Return (x, y) of the center of cell containing provided text 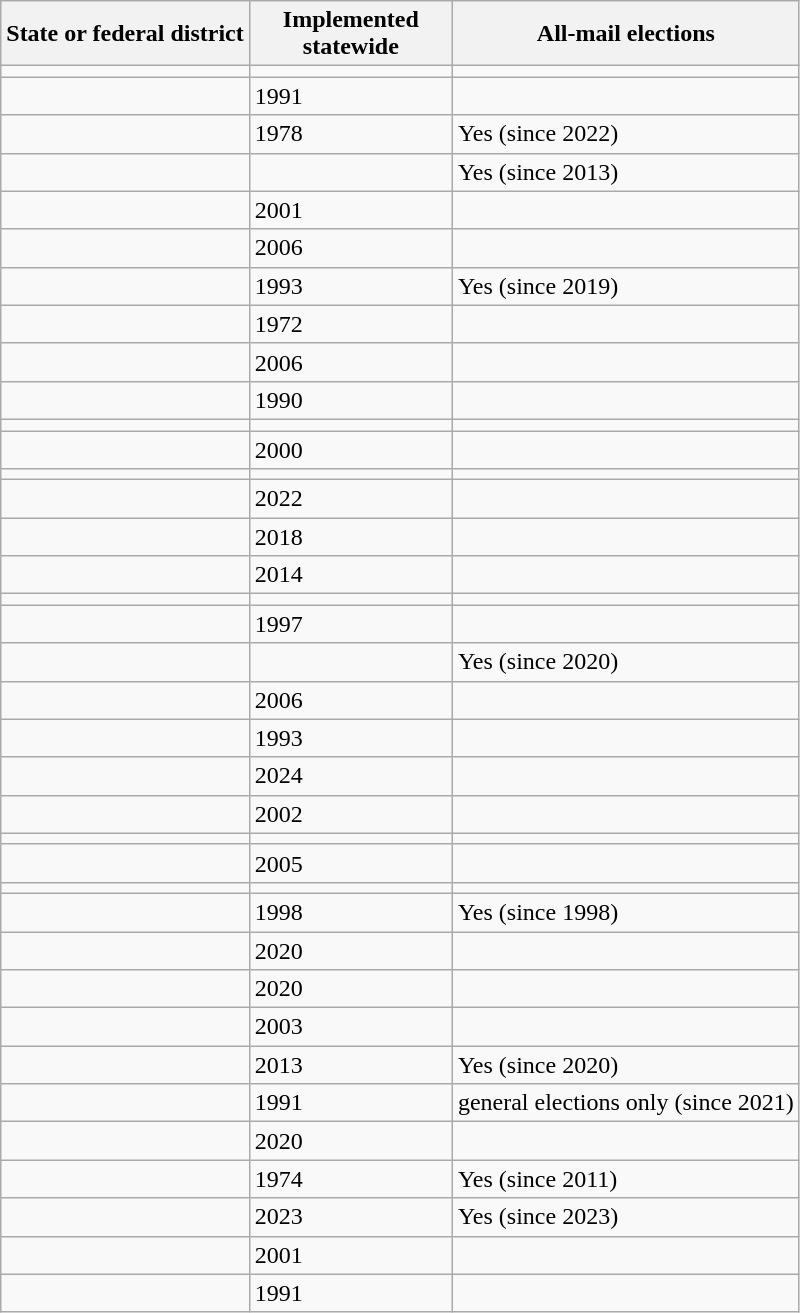
1972 (350, 324)
2005 (350, 863)
2000 (350, 449)
1998 (350, 912)
general elections only (since 2021) (626, 1103)
2002 (350, 814)
State or federal district (126, 34)
1997 (350, 624)
Yes (since 2011) (626, 1179)
Yes (since 2023) (626, 1217)
Yes (since 2013) (626, 172)
Implemented statewide (350, 34)
1990 (350, 400)
2023 (350, 1217)
All-mail elections (626, 34)
1978 (350, 134)
2003 (350, 1027)
Yes (since 1998) (626, 912)
2022 (350, 499)
Yes (since 2022) (626, 134)
2014 (350, 575)
2018 (350, 537)
1974 (350, 1179)
2013 (350, 1065)
Yes (since 2019) (626, 286)
2024 (350, 776)
